For the text-containing cell, return its midpoint in (x, y) coordinate format. 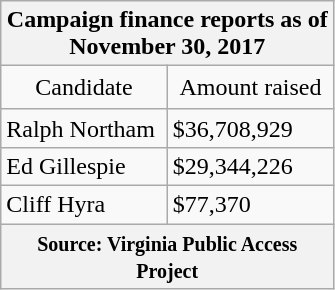
Source: Virginia Public Access Project (168, 256)
$36,708,929 (250, 128)
Campaign finance reports as of November 30, 2017 (168, 34)
Amount raised (250, 88)
$29,344,226 (250, 166)
Candidate (84, 88)
$77,370 (250, 204)
Ed Gillespie (84, 166)
Cliff Hyra (84, 204)
Ralph Northam (84, 128)
